Return the (X, Y) coordinate for the center point of the cell that contains the specified text.  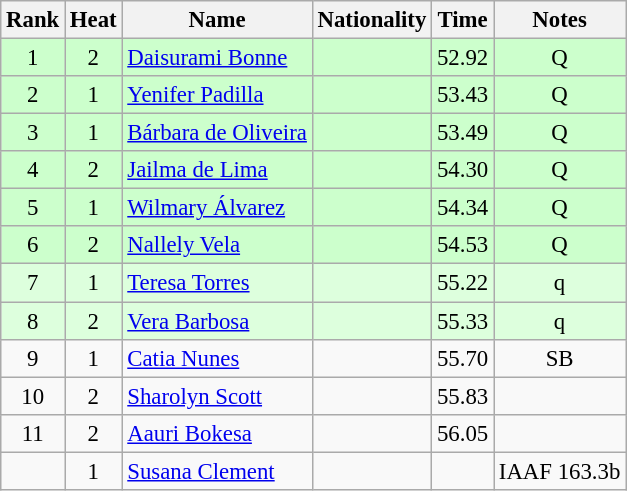
11 (33, 433)
Teresa Torres (217, 283)
55.22 (463, 283)
10 (33, 396)
Name (217, 20)
Vera Barbosa (217, 321)
6 (33, 245)
9 (33, 358)
54.34 (463, 208)
Aauri Bokesa (217, 433)
SB (560, 358)
Nallely Vela (217, 245)
7 (33, 283)
55.83 (463, 396)
Notes (560, 20)
53.43 (463, 95)
55.33 (463, 321)
55.70 (463, 358)
Susana Clement (217, 471)
Jailma de Lima (217, 170)
Daisurami Bonne (217, 58)
3 (33, 133)
54.30 (463, 170)
Sharolyn Scott (217, 396)
8 (33, 321)
Catia Nunes (217, 358)
53.49 (463, 133)
Rank (33, 20)
IAAF 163.3b (560, 471)
Nationality (372, 20)
56.05 (463, 433)
4 (33, 170)
Time (463, 20)
Wilmary Álvarez (217, 208)
Yenifer Padilla (217, 95)
Bárbara de Oliveira (217, 133)
5 (33, 208)
52.92 (463, 58)
Heat (94, 20)
54.53 (463, 245)
